Determine the [X, Y] coordinate at the center of the cell enclosing the given text.  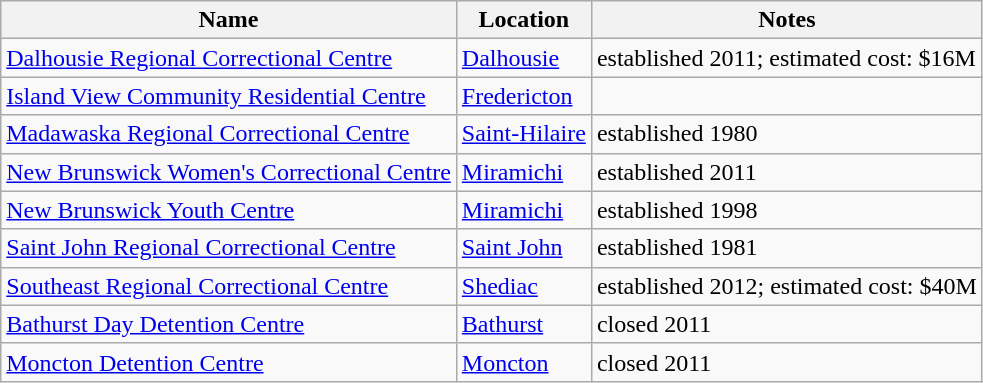
Location [524, 20]
Fredericton [524, 96]
Dalhousie [524, 58]
established 1981 [786, 248]
Shediac [524, 286]
Moncton Detention Centre [229, 362]
established 2011 [786, 172]
New Brunswick Youth Centre [229, 210]
Southeast Regional Correctional Centre [229, 286]
Notes [786, 20]
established 1998 [786, 210]
established 2012; estimated cost: $40M [786, 286]
Saint-Hilaire [524, 134]
Madawaska Regional Correctional Centre [229, 134]
Saint John Regional Correctional Centre [229, 248]
Name [229, 20]
established 2011; estimated cost: $16M [786, 58]
Bathurst [524, 324]
Saint John [524, 248]
established 1980 [786, 134]
Moncton [524, 362]
Bathurst Day Detention Centre [229, 324]
Dalhousie Regional Correctional Centre [229, 58]
New Brunswick Women's Correctional Centre [229, 172]
Island View Community Residential Centre [229, 96]
